Detect which cell encompasses the target text, then output its [X, Y] center coordinate. 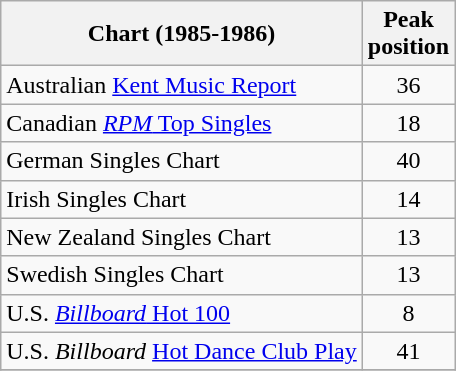
36 [408, 85]
U.S. Billboard Hot 100 [182, 313]
Peakposition [408, 34]
U.S. Billboard Hot Dance Club Play [182, 351]
18 [408, 123]
14 [408, 199]
New Zealand Singles Chart [182, 237]
Australian Kent Music Report [182, 85]
Canadian RPM Top Singles [182, 123]
Chart (1985-1986) [182, 34]
8 [408, 313]
40 [408, 161]
German Singles Chart [182, 161]
Swedish Singles Chart [182, 275]
41 [408, 351]
Irish Singles Chart [182, 199]
